From the cell containing the given text, extract its center point as (X, Y) coordinate. 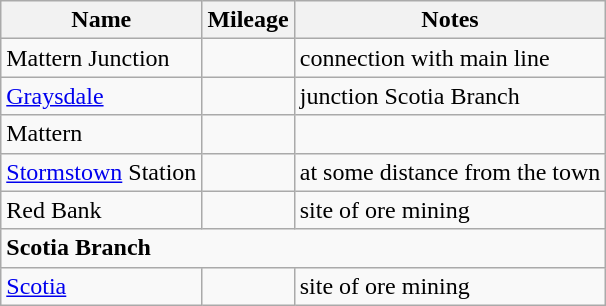
Notes (450, 20)
Mattern (102, 134)
Mileage (248, 20)
Graysdale (102, 96)
Stormstown Station (102, 172)
at some distance from the town (450, 172)
Scotia Branch (304, 248)
Mattern Junction (102, 58)
Name (102, 20)
junction Scotia Branch (450, 96)
connection with main line (450, 58)
Scotia (102, 286)
Red Bank (102, 210)
